Scan for the cell matching the given text and deliver its (x, y) coordinate at center. 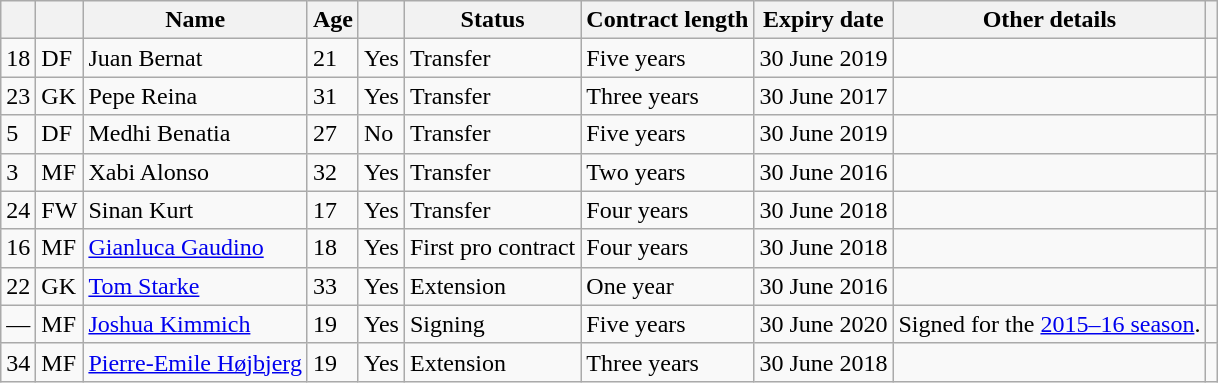
24 (18, 210)
Pepe Reina (196, 96)
First pro contract (492, 248)
Joshua Kimmich (196, 324)
21 (332, 58)
34 (18, 362)
Other details (1050, 20)
Two years (668, 172)
Contract length (668, 20)
Expiry date (824, 20)
33 (332, 286)
Sinan Kurt (196, 210)
Age (332, 20)
Signed for the 2015–16 season. (1050, 324)
32 (332, 172)
Name (196, 20)
— (18, 324)
23 (18, 96)
5 (18, 134)
Juan Bernat (196, 58)
31 (332, 96)
27 (332, 134)
Pierre-Emile Højbjerg (196, 362)
22 (18, 286)
16 (18, 248)
3 (18, 172)
17 (332, 210)
Signing (492, 324)
Tom Starke (196, 286)
Gianluca Gaudino (196, 248)
Status (492, 20)
No (381, 134)
30 June 2020 (824, 324)
30 June 2017 (824, 96)
Xabi Alonso (196, 172)
Medhi Benatia (196, 134)
FW (60, 210)
One year (668, 286)
